From the cell containing the given text, extract its center point as (x, y) coordinate. 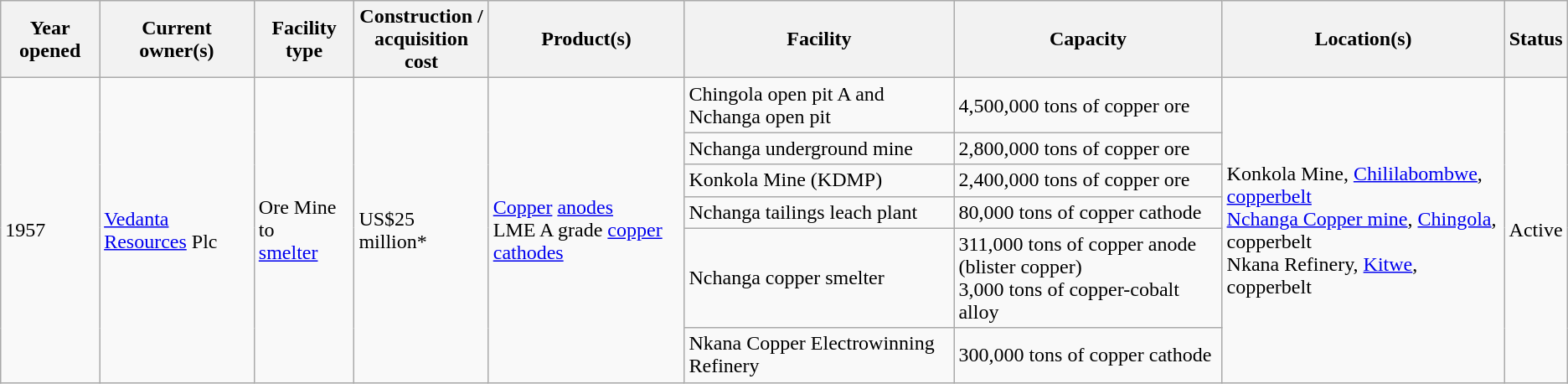
Chingola open pit A and Nchanga open pit (819, 106)
311,000 tons of copper anode (blister copper)3,000 tons of copper-cobalt alloy (1088, 278)
2,400,000 tons of copper ore (1088, 180)
Konkola Mine, Chililabombwe, copperbeltNchanga Copper mine, Chingola, copperbeltNkana Refinery, Kitwe, copperbelt (1364, 230)
Nchanga tailings leach plant (819, 212)
Nkana Copper Electrowinning Refinery (819, 355)
80,000 tons of copper cathode (1088, 212)
Product(s) (586, 39)
4,500,000 tons of copper ore (1088, 106)
Facility type (304, 39)
Current owner(s) (178, 39)
Konkola Mine (KDMP) (819, 180)
Ore Mine tosmelter (304, 230)
Copper anodesLME A grade copper cathodes (586, 230)
2,800,000 tons of copper ore (1088, 148)
1957 (50, 230)
Vedanta Resources Plc (178, 230)
Construction /acquisition cost (421, 39)
Facility (819, 39)
Capacity (1088, 39)
US$25 million* (421, 230)
Nchanga copper smelter (819, 278)
Nchanga underground mine (819, 148)
Location(s) (1364, 39)
Active (1536, 230)
Status (1536, 39)
Year opened (50, 39)
300,000 tons of copper cathode (1088, 355)
